Detect which cell encompasses the target text, then output its (X, Y) center coordinate. 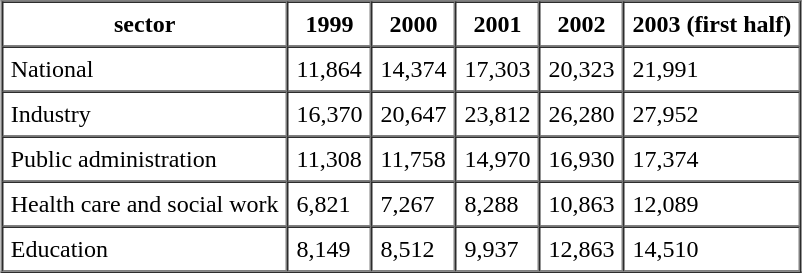
14,510 (712, 248)
17,374 (712, 158)
20,323 (582, 68)
20,647 (414, 114)
12,089 (712, 204)
National (145, 68)
21,991 (712, 68)
27,952 (712, 114)
17,303 (498, 68)
Education (145, 248)
26,280 (582, 114)
1999 (330, 24)
Public administration (145, 158)
14,374 (414, 68)
8,288 (498, 204)
2001 (498, 24)
Industry (145, 114)
Health care and social work (145, 204)
9,937 (498, 248)
16,930 (582, 158)
12,863 (582, 248)
sector (145, 24)
23,812 (498, 114)
7,267 (414, 204)
8,512 (414, 248)
11,864 (330, 68)
2003 (first half) (712, 24)
11,758 (414, 158)
11,308 (330, 158)
16,370 (330, 114)
14,970 (498, 158)
2000 (414, 24)
6,821 (330, 204)
10,863 (582, 204)
8,149 (330, 248)
2002 (582, 24)
